Output the [X, Y] coordinate of the center of the cell containing the given text.  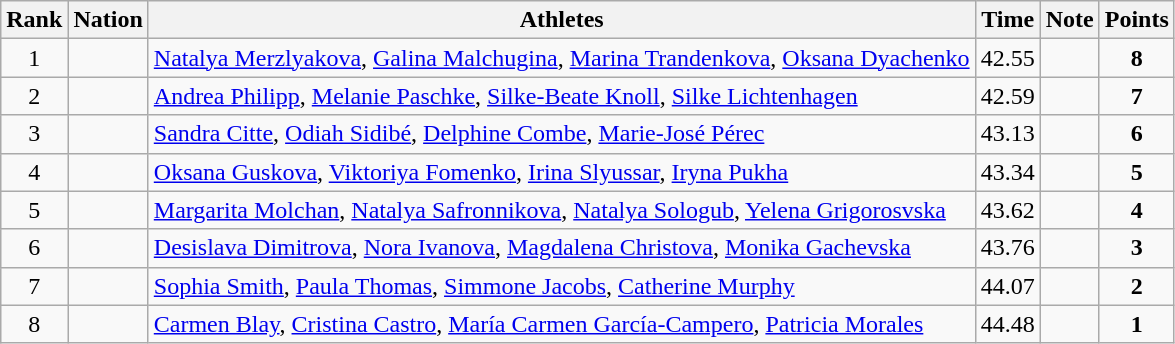
Margarita Molchan, Natalya Safronnikova, Natalya Sologub, Yelena Grigorosvska [562, 210]
Carmen Blay, Cristina Castro, María Carmen García-Campero, Patricia Morales [562, 324]
Sandra Citte, Odiah Sidibé, Delphine Combe, Marie-José Pérec [562, 134]
44.48 [1008, 324]
Oksana Guskova, Viktoriya Fomenko, Irina Slyussar, Iryna Pukha [562, 172]
44.07 [1008, 286]
Nation [108, 20]
Desislava Dimitrova, Nora Ivanova, Magdalena Christova, Monika Gachevska [562, 248]
Note [1070, 20]
43.76 [1008, 248]
Rank [34, 20]
43.13 [1008, 134]
43.62 [1008, 210]
Andrea Philipp, Melanie Paschke, Silke-Beate Knoll, Silke Lichtenhagen [562, 96]
Time [1008, 20]
42.59 [1008, 96]
42.55 [1008, 58]
Sophia Smith, Paula Thomas, Simmone Jacobs, Catherine Murphy [562, 286]
Points [1136, 20]
Athletes [562, 20]
Natalya Merzlyakova, Galina Malchugina, Marina Trandenkova, Oksana Dyachenko [562, 58]
43.34 [1008, 172]
